Identify which cell holds the provided text, then report its (X, Y) central coordinate. 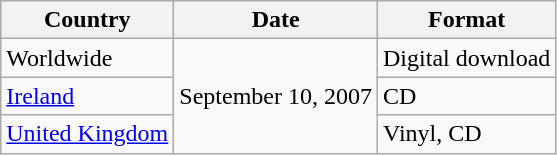
Format (467, 20)
Vinyl, CD (467, 134)
Date (276, 20)
CD (467, 96)
September 10, 2007 (276, 96)
Country (88, 20)
Worldwide (88, 58)
Ireland (88, 96)
United Kingdom (88, 134)
Digital download (467, 58)
